Extract the [x, y] coordinate from the center of the cell holding the provided text.  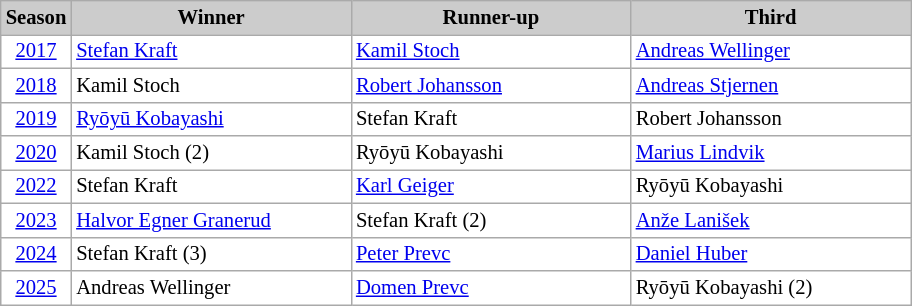
2020 [36, 153]
Kamil Stoch (2) [211, 153]
2023 [36, 220]
2025 [36, 287]
Winner [211, 17]
2024 [36, 254]
2019 [36, 119]
2018 [36, 85]
Marius Lindvik [771, 153]
Third [771, 17]
Andreas Stjernen [771, 85]
Peter Prevc [491, 254]
Karl Geiger [491, 186]
Daniel Huber [771, 254]
Stefan Kraft (3) [211, 254]
Halvor Egner Granerud [211, 220]
Ryōyū Kobayashi (2) [771, 287]
2017 [36, 51]
Anže Lanišek [771, 220]
Runner-up [491, 17]
Season [36, 17]
Stefan Kraft (2) [491, 220]
2022 [36, 186]
Domen Prevc [491, 287]
